From the cell containing the given text, extract its center point as (X, Y) coordinate. 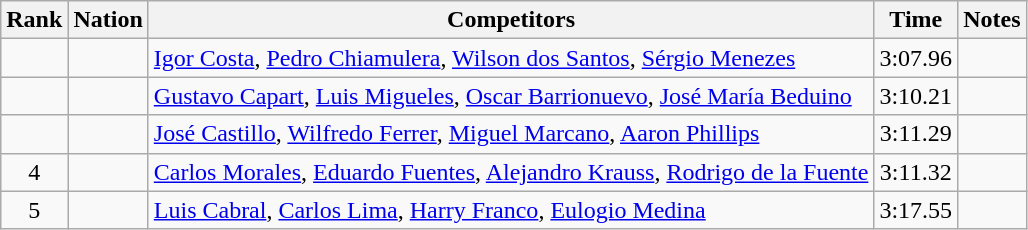
4 (34, 172)
Luis Cabral, Carlos Lima, Harry Franco, Eulogio Medina (511, 210)
3:17.55 (916, 210)
3:11.29 (916, 134)
Igor Costa, Pedro Chiamulera, Wilson dos Santos, Sérgio Menezes (511, 58)
Nation (108, 20)
Competitors (511, 20)
Time (916, 20)
3:10.21 (916, 96)
Gustavo Capart, Luis Migueles, Oscar Barrionuevo, José María Beduino (511, 96)
José Castillo, Wilfredo Ferrer, Miguel Marcano, Aaron Phillips (511, 134)
3:11.32 (916, 172)
5 (34, 210)
Notes (992, 20)
Carlos Morales, Eduardo Fuentes, Alejandro Krauss, Rodrigo de la Fuente (511, 172)
3:07.96 (916, 58)
Rank (34, 20)
